Return (X, Y) of the center of cell containing provided text 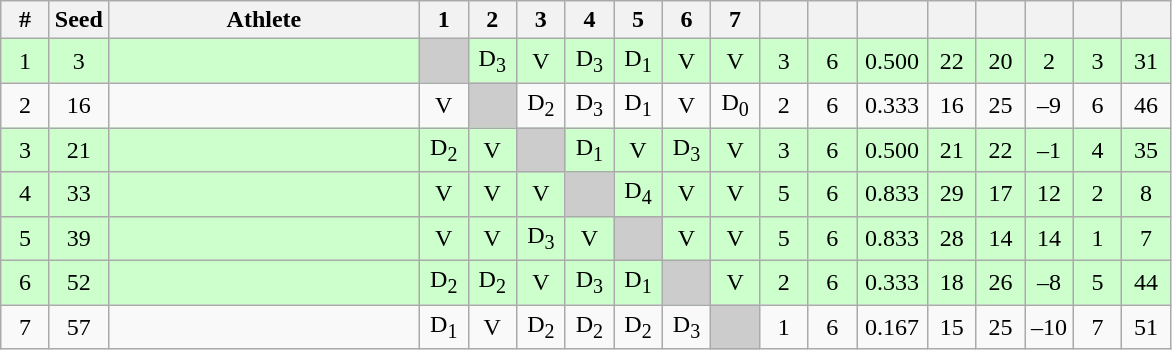
20 (1000, 61)
26 (1000, 283)
D4 (638, 194)
51 (1146, 327)
# (26, 20)
52 (78, 283)
29 (952, 194)
15 (952, 327)
17 (1000, 194)
28 (952, 238)
39 (78, 238)
D0 (736, 105)
33 (78, 194)
8 (1146, 194)
Seed (78, 20)
35 (1146, 150)
12 (1050, 194)
–8 (1050, 283)
44 (1146, 283)
–10 (1050, 327)
31 (1146, 61)
–1 (1050, 150)
–9 (1050, 105)
Athlete (264, 20)
18 (952, 283)
0.167 (892, 327)
46 (1146, 105)
57 (78, 327)
